Determine the [x, y] coordinate at the center of the cell enclosing the given text.  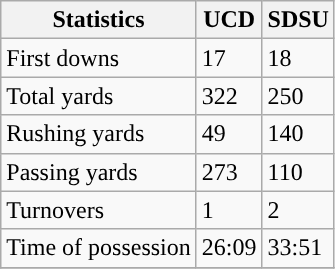
26:09 [229, 248]
SDSU [298, 20]
Rushing yards [99, 134]
273 [229, 172]
322 [229, 96]
Statistics [99, 20]
17 [229, 58]
UCD [229, 20]
250 [298, 96]
Passing yards [99, 172]
First downs [99, 58]
Turnovers [99, 210]
140 [298, 134]
Total yards [99, 96]
2 [298, 210]
18 [298, 58]
Time of possession [99, 248]
49 [229, 134]
33:51 [298, 248]
110 [298, 172]
1 [229, 210]
